For the text-containing cell, return its midpoint in (x, y) coordinate format. 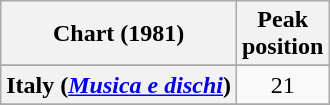
Chart (1981) (119, 34)
Italy (Musica e dischi) (119, 85)
Peakposition (282, 34)
21 (282, 85)
